Search for the cell housing the specified text and yield its (x, y) center coordinate. 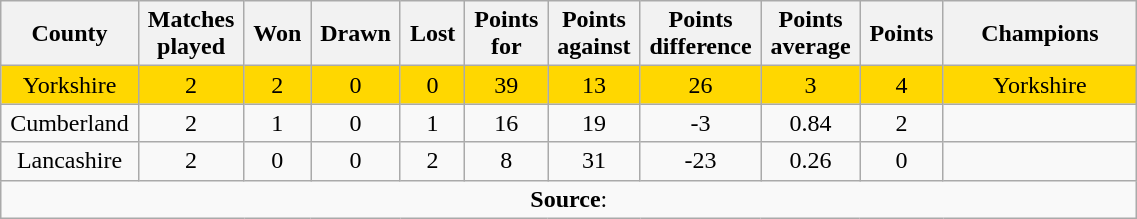
Drawn (356, 34)
16 (506, 123)
0.84 (810, 123)
8 (506, 161)
Won (278, 34)
-23 (700, 161)
Cumberland (70, 123)
19 (594, 123)
Lancashire (70, 161)
39 (506, 85)
-3 (700, 123)
Points difference (700, 34)
31 (594, 161)
0.26 (810, 161)
Points average (810, 34)
Lost (432, 34)
26 (700, 85)
Matches played (191, 34)
4 (902, 85)
13 (594, 85)
Points (902, 34)
Points for (506, 34)
Champions (1040, 34)
Points against (594, 34)
Source: (569, 199)
3 (810, 85)
County (70, 34)
